Pinpoint the cell where the given text exists, returning its [X, Y] midpoint coordinate. 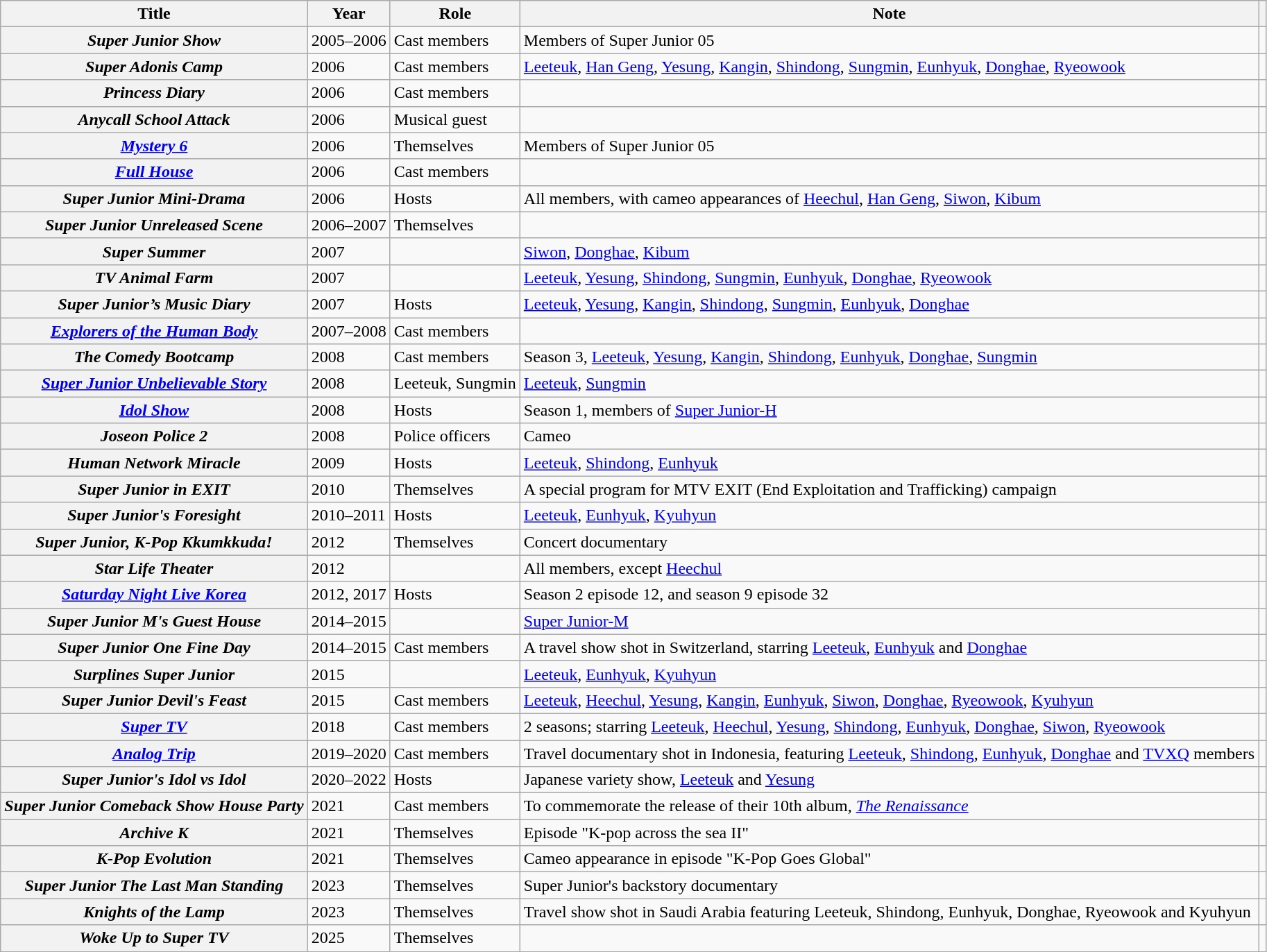
Super TV [154, 726]
Super Junior One Fine Day [154, 647]
Super Junior Unbelievable Story [154, 384]
Year [348, 14]
TV Animal Farm [154, 278]
Super Junior's Idol vs Idol [154, 780]
Woke Up to Super TV [154, 938]
Archive K [154, 833]
To commemorate the release of their 10th album, The Renaissance [889, 806]
2025 [348, 938]
Super Junior, K-Pop Kkumkkuda! [154, 542]
2018 [348, 726]
Super Junior Mini-Drama [154, 198]
2020–2022 [348, 780]
Note [889, 14]
Japanese variety show, Leeteuk and Yesung [889, 780]
Concert documentary [889, 542]
Super Junior's Foresight [154, 516]
Title [154, 14]
Super Adonis Camp [154, 67]
Mystery 6 [154, 146]
Season 2 episode 12, and season 9 episode 32 [889, 595]
2007–2008 [348, 331]
Super Junior’s Music Diary [154, 304]
Leeteuk, Han Geng, Yesung, Kangin, Shindong, Sungmin, Eunhyuk, Donghae, Ryeowook [889, 67]
Role [455, 14]
Joseon Police 2 [154, 436]
Episode "K-pop across the sea II" [889, 833]
A special program for MTV EXIT (End Exploitation and Trafficking) campaign [889, 489]
Anycall School Attack [154, 119]
2005–2006 [348, 40]
2006–2007 [348, 225]
Explorers of the Human Body [154, 331]
Saturday Night Live Korea [154, 595]
Leeteuk, Yesung, Shindong, Sungmin, Eunhyuk, Donghae, Ryeowook [889, 278]
Star Life Theater [154, 568]
2009 [348, 463]
Leeteuk, Yesung, Kangin, Shindong, Sungmin, Eunhyuk, Donghae [889, 304]
Siwon, Donghae, Kibum [889, 251]
Cameo [889, 436]
Super Summer [154, 251]
Super Junior Unreleased Scene [154, 225]
2010 [348, 489]
2010–2011 [348, 516]
Surplines Super Junior [154, 674]
Super Junior Comeback Show House Party [154, 806]
Princess Diary [154, 93]
Leeteuk, Shindong, Eunhyuk [889, 463]
A travel show shot in Switzerland, starring Leeteuk, Eunhyuk and Donghae [889, 647]
2 seasons; starring Leeteuk, Heechul, Yesung, Shindong, Eunhyuk, Donghae, Siwon, Ryeowook [889, 726]
All members, except Heechul [889, 568]
Musical guest [455, 119]
Super Junior The Last Man Standing [154, 885]
Season 1, members of Super Junior-H [889, 410]
Human Network Miracle [154, 463]
Super Junior Show [154, 40]
All members, with cameo appearances of Heechul, Han Geng, Siwon, Kibum [889, 198]
Cameo appearance in episode "K-Pop Goes Global" [889, 859]
Super Junior's backstory documentary [889, 885]
Idol Show [154, 410]
Knights of the Lamp [154, 912]
Super Junior-M [889, 621]
Police officers [455, 436]
Season 3, Leeteuk, Yesung, Kangin, Shindong, Eunhyuk, Donghae, Sungmin [889, 357]
2019–2020 [348, 753]
Travel documentary shot in Indonesia, featuring Leeteuk, Shindong, Eunhyuk, Donghae and TVXQ members [889, 753]
Super Junior M's Guest House [154, 621]
Super Junior in EXIT [154, 489]
Super Junior Devil's Feast [154, 700]
2012, 2017 [348, 595]
Travel show shot in Saudi Arabia featuring Leeteuk, Shindong, Eunhyuk, Donghae, Ryeowook and Kyuhyun [889, 912]
Full House [154, 172]
Leeteuk, Heechul, Yesung, Kangin, Eunhyuk, Siwon, Donghae, Ryeowook, Kyuhyun [889, 700]
The Comedy Bootcamp [154, 357]
Analog Trip [154, 753]
K-Pop Evolution [154, 859]
